Return the (x, y) coordinate for the center point of the cell that contains the specified text.  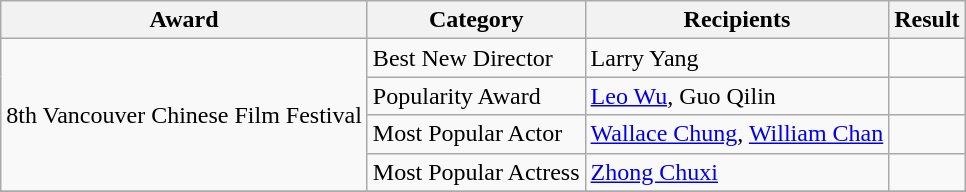
Most Popular Actress (476, 172)
Popularity Award (476, 96)
Zhong Chuxi (737, 172)
Larry Yang (737, 58)
8th Vancouver Chinese Film Festival (184, 115)
Award (184, 20)
Wallace Chung, William Chan (737, 134)
Recipients (737, 20)
Leo Wu, Guo Qilin (737, 96)
Best New Director (476, 58)
Category (476, 20)
Most Popular Actor (476, 134)
Result (927, 20)
